Output the [X, Y] coordinate of the center of the cell containing the given text.  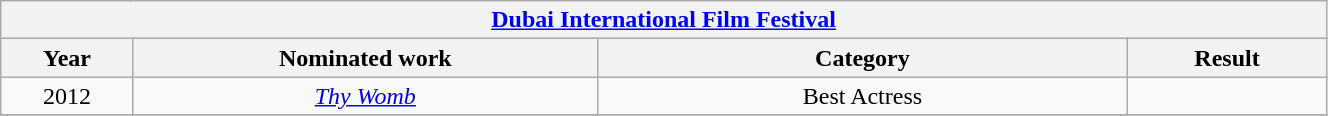
Nominated work [365, 58]
Year [68, 58]
2012 [68, 96]
Thy Womb [365, 96]
Category [862, 58]
Dubai International Film Festival [664, 20]
Result [1228, 58]
Best Actress [862, 96]
